Locate the cell with the specified text and output its [X, Y] center coordinate. 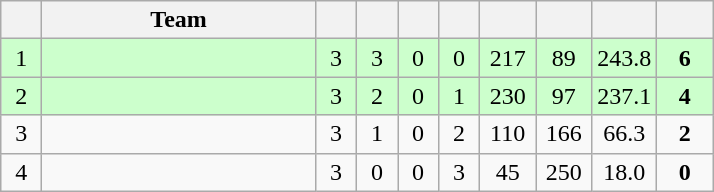
89 [564, 58]
18.0 [624, 172]
217 [508, 58]
237.1 [624, 96]
250 [564, 172]
166 [564, 134]
Team [179, 20]
243.8 [624, 58]
97 [564, 96]
45 [508, 172]
110 [508, 134]
230 [508, 96]
66.3 [624, 134]
6 [685, 58]
